Return the (x, y) coordinate for the center point of the cell that contains the specified text.  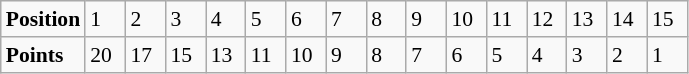
12 (547, 19)
14 (627, 19)
Position (43, 19)
20 (105, 55)
Points (43, 55)
17 (145, 55)
